Output the [x, y] coordinate of the center of the cell containing the given text.  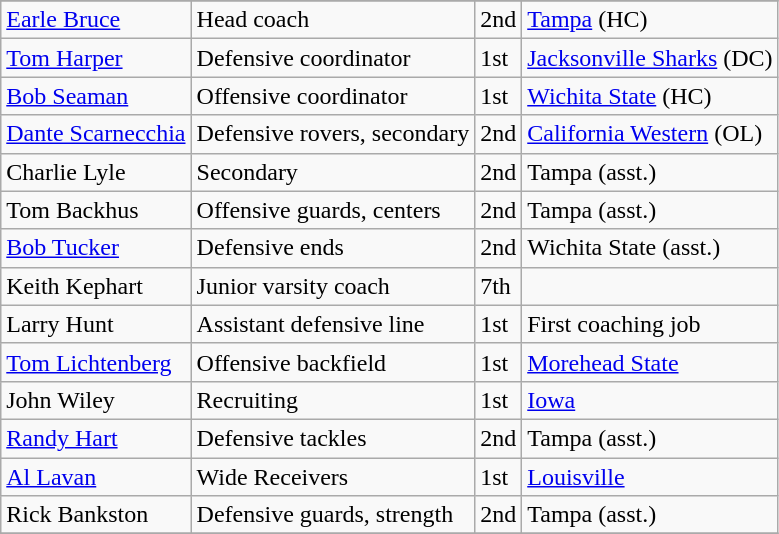
Offensive guards, centers [333, 210]
Iowa [650, 400]
Bob Tucker [96, 248]
Charlie Lyle [96, 172]
Randy Hart [96, 438]
Offensive backfield [333, 362]
Wichita State (asst.) [650, 248]
Defensive ends [333, 248]
Secondary [333, 172]
California Western (OL) [650, 134]
Wide Receivers [333, 477]
Defensive tackles [333, 438]
Defensive rovers, secondary [333, 134]
Earle Bruce [96, 20]
Head coach [333, 20]
Assistant defensive line [333, 324]
Bob Seaman [96, 96]
Morehead State [650, 362]
Junior varsity coach [333, 286]
Defensive guards, strength [333, 515]
Tom Lichtenberg [96, 362]
Tom Backhus [96, 210]
John Wiley [96, 400]
Dante Scarnecchia [96, 134]
Louisville [650, 477]
Keith Kephart [96, 286]
Rick Bankston [96, 515]
Jacksonville Sharks (DC) [650, 58]
Recruiting [333, 400]
Defensive coordinator [333, 58]
Tom Harper [96, 58]
7th [498, 286]
First coaching job [650, 324]
Wichita State (HC) [650, 96]
Offensive coordinator [333, 96]
Tampa (HC) [650, 20]
Larry Hunt [96, 324]
Al Lavan [96, 477]
